Provide the (x, y) coordinate of the cell's center where the given text is located.  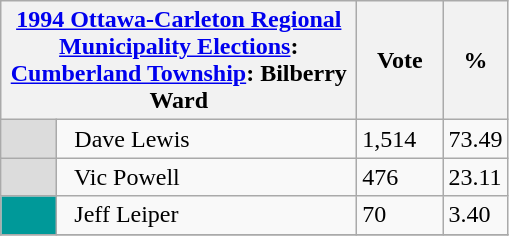
% (476, 60)
Vic Powell (207, 177)
Jeff Leiper (207, 215)
1,514 (400, 139)
1994 Ottawa-Carleton Regional Municipality Elections: Cumberland Township: Bilberry Ward (179, 60)
3.40 (476, 215)
Vote (400, 60)
23.11 (476, 177)
476 (400, 177)
70 (400, 215)
73.49 (476, 139)
Dave Lewis (207, 139)
